Capture the cell that displays the provided text and extract its (x, y) central coordinate. 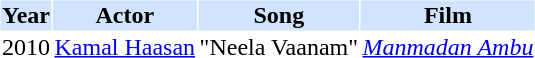
Film (448, 15)
Song (278, 15)
Actor (125, 15)
Year (26, 15)
